Return the [X, Y] coordinate for the center point of the cell that contains the specified text.  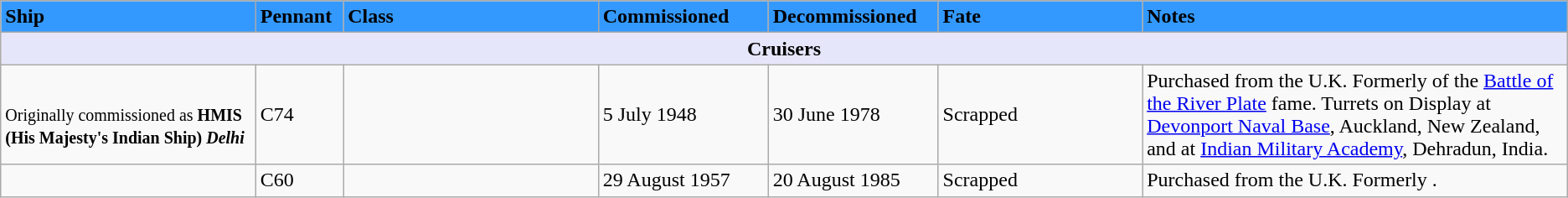
Class [471, 17]
Commissioned [683, 17]
C74 [299, 114]
5 July 1948 [683, 114]
Decommissioned [853, 17]
Purchased from the U.K. Formerly . [1355, 180]
20 August 1985 [853, 180]
C60 [299, 180]
Notes [1355, 17]
29 August 1957 [683, 180]
30 June 1978 [853, 114]
Originally commissioned as HMIS (His Majesty's Indian Ship) Delhi [128, 114]
Ship [128, 17]
Fate [1040, 17]
Cruisers [784, 49]
Pennant [299, 17]
